Extract the (X, Y) coordinate from the center of the cell holding the provided text.  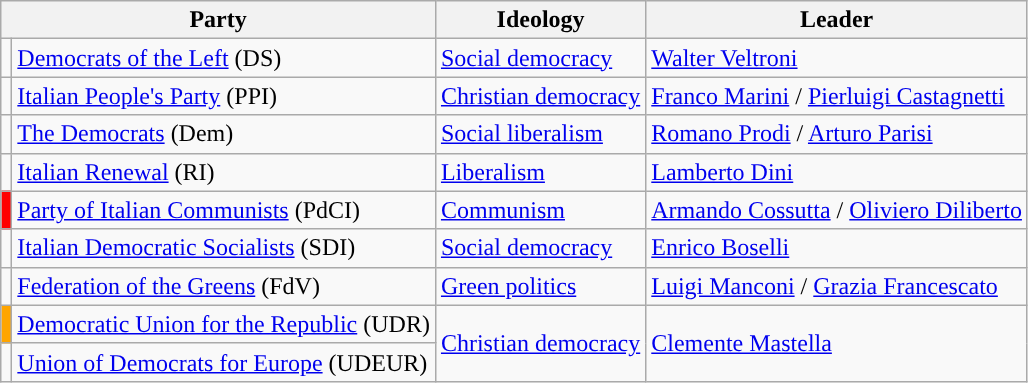
Democrats of the Left (DS) (224, 58)
Franco Marini / Pierluigi Castagnetti (837, 96)
Liberalism (540, 172)
Italian Democratic Socialists (SDI) (224, 248)
Italian People's Party (PPI) (224, 96)
Lamberto Dini (837, 172)
Ideology (540, 20)
Party (218, 20)
Social liberalism (540, 134)
The Democrats (Dem) (224, 134)
Walter Veltroni (837, 58)
Democratic Union for the Republic (UDR) (224, 324)
Italian Renewal (RI) (224, 172)
Armando Cossutta / Oliviero Diliberto (837, 210)
Romano Prodi / Arturo Parisi (837, 134)
Federation of the Greens (FdV) (224, 286)
Green politics (540, 286)
Luigi Manconi / Grazia Francescato (837, 286)
Communism (540, 210)
Party of Italian Communists (PdCI) (224, 210)
Clemente Mastella (837, 343)
Leader (837, 20)
Union of Democrats for Europe (UDEUR) (224, 362)
Enrico Boselli (837, 248)
